Determine the (x, y) coordinate at the center of the cell enclosing the given text.  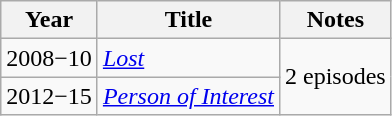
2 episodes (336, 77)
2008−10 (50, 58)
Person of Interest (188, 96)
Notes (336, 20)
Year (50, 20)
2012−15 (50, 96)
Title (188, 20)
Lost (188, 58)
